Return [X, Y] of the center of cell containing provided text 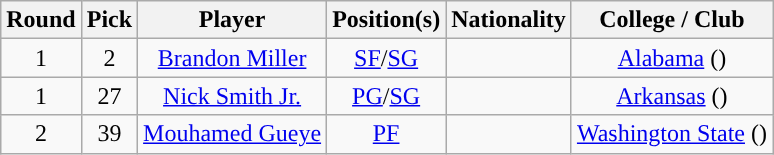
College / Club [672, 20]
39 [109, 134]
Nick Smith Jr. [232, 96]
Position(s) [386, 20]
PG/SG [386, 96]
Round [41, 20]
Arkansas () [672, 96]
Player [232, 20]
SF/SG [386, 58]
Washington State () [672, 134]
Mouhamed Gueye [232, 134]
27 [109, 96]
Alabama () [672, 58]
Brandon Miller [232, 58]
Pick [109, 20]
PF [386, 134]
Nationality [509, 20]
